Locate the cell with the specified text and output its (X, Y) center coordinate. 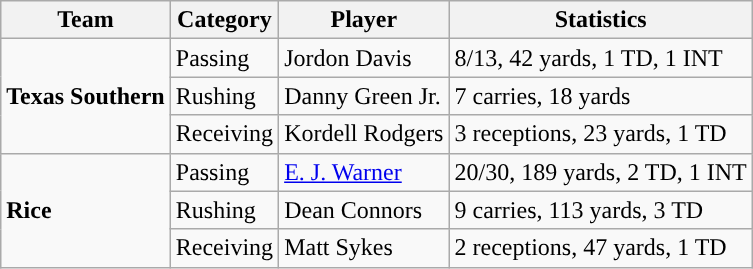
E. J. Warner (364, 172)
Kordell Rodgers (364, 134)
Category (224, 20)
Rice (86, 210)
3 receptions, 23 yards, 1 TD (600, 134)
Texas Southern (86, 96)
Jordon Davis (364, 58)
20/30, 189 yards, 2 TD, 1 INT (600, 172)
Player (364, 20)
Matt Sykes (364, 248)
2 receptions, 47 yards, 1 TD (600, 248)
Dean Connors (364, 210)
Team (86, 20)
8/13, 42 yards, 1 TD, 1 INT (600, 58)
7 carries, 18 yards (600, 96)
Danny Green Jr. (364, 96)
Statistics (600, 20)
9 carries, 113 yards, 3 TD (600, 210)
